Return the (x, y) coordinate for the center point of the cell that contains the specified text.  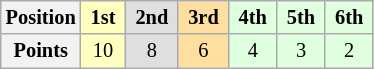
8 (152, 51)
3rd (203, 17)
3 (301, 51)
1st (104, 17)
10 (104, 51)
6 (203, 51)
4th (253, 17)
2 (349, 51)
4 (253, 51)
2nd (152, 17)
Position (41, 17)
5th (301, 17)
6th (349, 17)
Points (41, 51)
